Search for the cell housing the specified text and yield its (X, Y) center coordinate. 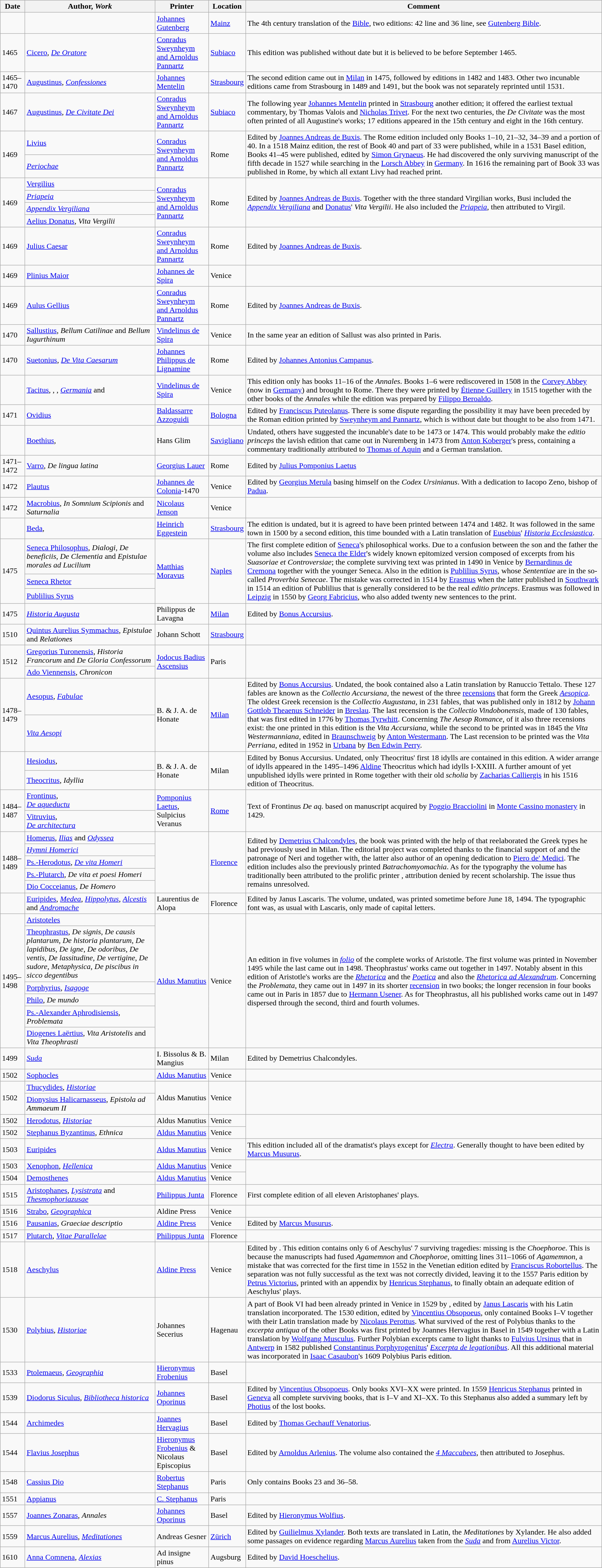
Edited by Julius Pomponius Laetus (424, 466)
1471–1472 (13, 466)
Porphyrius, Isagoge (90, 988)
Augustinus, Confessiones (90, 82)
Pomponius Laetus, Sulpicius Veranus (182, 811)
1559 (13, 1536)
Dionysius Halicarnasseus, Epistola ad Ammaeum II (90, 1104)
Mainz (227, 23)
Heinrich Eggestein (182, 528)
Augsburg (227, 1557)
Vitruvius,De architectura (90, 821)
1510 (13, 634)
Nicolaus Jenson (182, 508)
Beda, (90, 528)
Theocritus, Idyllia (90, 780)
Vita Aesopi (90, 733)
Ps.-Plutarch, De vita et poesi Homeri (90, 874)
1499 (13, 1058)
Johannes Gutenberg (182, 23)
1465–1470 (13, 82)
1515 (13, 1195)
Joannes Zonaras, Annales (90, 1515)
Anna Comnena, Alexias (90, 1557)
Edited by Georgius Merula basing himself on the Codex Ursinianus. With a dedication to Iacopo Zeno, bishop of Padua. (424, 486)
Georgius Lauer (182, 466)
Quintus Aurelius Symmachus, Epistulae and Relationes (90, 634)
The 4th century translation of the Bible, two editions: 42 line and 36 line, see Gutenberg Bible. (424, 23)
Hieronymus Frobenius (182, 1372)
Philo, De mundo (90, 1000)
Johann Schott (182, 634)
Johannes de Colonia-1470 (182, 486)
Dio Cocceianus, De Homero (90, 887)
Hagenau (227, 1330)
Xenophon, Hellenica (90, 1166)
Edited by Hieronymus Wolfius. (424, 1515)
Hieronymus Frobenius & Nicolaus Episcopius (182, 1453)
Printer (182, 6)
Publilius Syrus (90, 596)
Philippus de Lavagna (182, 614)
Varro, De lingua latina (90, 466)
Andreas Gesner (182, 1536)
Edited by David Hoeschelius. (424, 1557)
Savigliano (227, 440)
Jodocus Badius Ascensius (182, 661)
Plutarch, Vitae Parallelae (90, 1236)
Only contains Books 23 and 36–58. (424, 1482)
Vergilius (90, 184)
1610 (13, 1557)
Ovidius (90, 415)
Plautus (90, 486)
Historia Augusta (90, 614)
1504 (13, 1178)
1548 (13, 1482)
Johannes Mentelin (182, 82)
Ad insigne pinus (182, 1557)
1512 (13, 661)
Pausanias, Graeciae descriptio (90, 1223)
1518 (13, 1269)
Aelius Donatus, Vita Vergilii (90, 221)
Flavius Josephus (90, 1453)
Bologna (227, 415)
1478–1479 (13, 715)
Hymni Homerici (90, 850)
Sophocles (90, 1075)
1557 (13, 1515)
1533 (13, 1372)
Archimedes (90, 1423)
1484–1487 (13, 811)
Euripides (90, 1149)
Marcus Aurelius, Meditationes (90, 1536)
Suda (90, 1058)
Aristophanes, Lysistrata and Thesmophoriazusae (90, 1195)
In the same year an edition of Sallust was also printed in Paris. (424, 335)
1467 (13, 112)
Seneca Rhetor (90, 582)
Thucydides, Historiae (90, 1087)
1551 (13, 1499)
Ps.-Alexander Aphrodisiensis, Problemata (90, 1017)
Hesiodus, (90, 761)
Homerus, Ilias and Odyssea (90, 838)
Zürich (227, 1536)
Edited by Johannes Antonius Campanus. (424, 360)
1539 (13, 1397)
Edited by Bonus Accursius. (424, 614)
Stephanus Byzantinus, Ethnica (90, 1133)
Polybius, Historiae (90, 1330)
Hans Glim (182, 440)
Augustinus, De Civitate Dei (90, 112)
Priapeia (90, 196)
Edited by Demetrius Chalcondyles. (424, 1058)
1465 (13, 53)
Macrobius, In Somnium Scipionis and Saturnalia (90, 508)
Diodorus Siculus, Bibliotheca historica (90, 1397)
Edited by Marcus Musurus. (424, 1223)
Aesopus, Fabulae (90, 696)
Livius (90, 143)
Boethius, (90, 440)
Periochae (90, 166)
1517 (13, 1236)
Johannes de Spira (182, 275)
1471 (13, 415)
Laurentius de Alopa (182, 903)
Julius Caesar (90, 246)
Cassius Dio (90, 1482)
Tacitus, , , Germania and (90, 390)
Text of Frontinus De aq. based on manuscript acquired by Poggio Bracciolini in Monte Cassino monastery in 1429. (424, 811)
I. Bissolus & B. Mangius (182, 1058)
1530 (13, 1330)
Date (13, 6)
Frontinus,De aqueductu (90, 800)
1495–1498 (13, 981)
Aristoteles (90, 920)
Naples (227, 571)
Edited by Arnoldus Arlenius. The volume also contained the 4 Maccabees, then attributed to Josephus. (424, 1453)
Johannes Secerius (182, 1330)
Ado Viennensis, Chronicon (90, 672)
Cicero, De Oratore (90, 53)
Seneca Philosophus, Dialogi, De beneficiis, De Clementia and Epistulae morales ad Lucilium (90, 557)
First complete edition of all eleven Aristophanes' plays. (424, 1195)
Appendix Vergiliana (90, 208)
Plinius Maior (90, 275)
This edition was published without date but it is believed to be before September 1465. (424, 53)
Suetonius, De Vita Caesarum (90, 360)
Johannes Philippus de Lignamine (182, 360)
Aeschylus (90, 1269)
Aulus Gellius (90, 306)
This edition included all of the dramatist's plays except for Electra. Generally thought to have been edited by Marcus Musurus. (424, 1149)
Location (227, 6)
Demosthenes (90, 1178)
Edited by Thomas Gechauff Venatorius. (424, 1423)
Matthias Moravus (182, 571)
Gregorius Turonensis, Historia Francorum and De Gloria Confessorum (90, 656)
1488–1489 (13, 862)
Robertus Stephanus (182, 1482)
Sallustius, Bellum Catilinae and Bellum Iugurthinum (90, 335)
Strabo, Geographica (90, 1211)
Diogenes Laërtius, Vita Aristotelis and Vita Theophrasti (90, 1037)
Author, Work (90, 6)
Appianus (90, 1499)
Herodotus, Historiae (90, 1121)
Joannes Hervagius (182, 1423)
Ptolemaeus, Geographia (90, 1372)
Baldassarre Azzoguidi (182, 415)
Comment (424, 6)
Ps.-Herodotus, De vita Homeri (90, 862)
Euripides, Medea, Hippolytus, Alcestis and Andromache (90, 903)
C. Stephanus (182, 1499)
